Search for the cell housing the specified text and yield its (x, y) center coordinate. 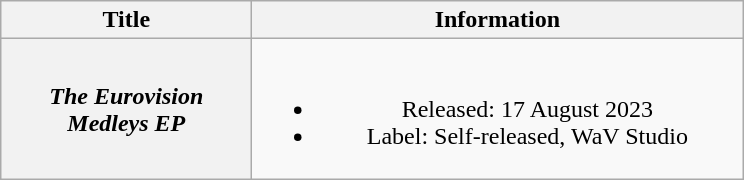
Released: 17 August 2023Label: Self-released, WaV Studio (498, 109)
Title (126, 20)
The Eurovision Medleys EP (126, 109)
Information (498, 20)
